Scan for the cell matching the given text and deliver its (X, Y) coordinate at center. 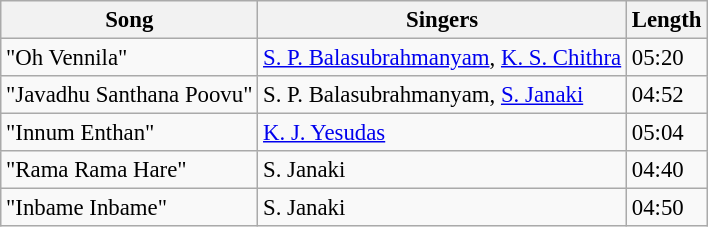
"Inbame Inbame" (130, 208)
K. J. Yesudas (442, 133)
"Rama Rama Hare" (130, 170)
05:20 (667, 58)
04:40 (667, 170)
04:50 (667, 208)
Song (130, 20)
S. P. Balasubrahmanyam, S. Janaki (442, 95)
Singers (442, 20)
Length (667, 20)
S. P. Balasubrahmanyam, K. S. Chithra (442, 58)
"Innum Enthan" (130, 133)
"Oh Vennila" (130, 58)
"Javadhu Santhana Poovu" (130, 95)
05:04 (667, 133)
04:52 (667, 95)
